Return [X, Y] of the center of cell containing provided text 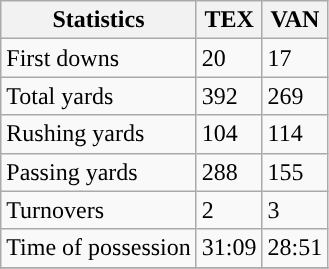
Turnovers [99, 210]
269 [295, 96]
31:09 [229, 248]
155 [295, 172]
20 [229, 58]
104 [229, 134]
288 [229, 172]
2 [229, 210]
3 [295, 210]
Rushing yards [99, 134]
Statistics [99, 20]
17 [295, 58]
Time of possession [99, 248]
First downs [99, 58]
Passing yards [99, 172]
28:51 [295, 248]
VAN [295, 20]
Total yards [99, 96]
TEX [229, 20]
392 [229, 96]
114 [295, 134]
